For the text-containing cell, return its midpoint in (x, y) coordinate format. 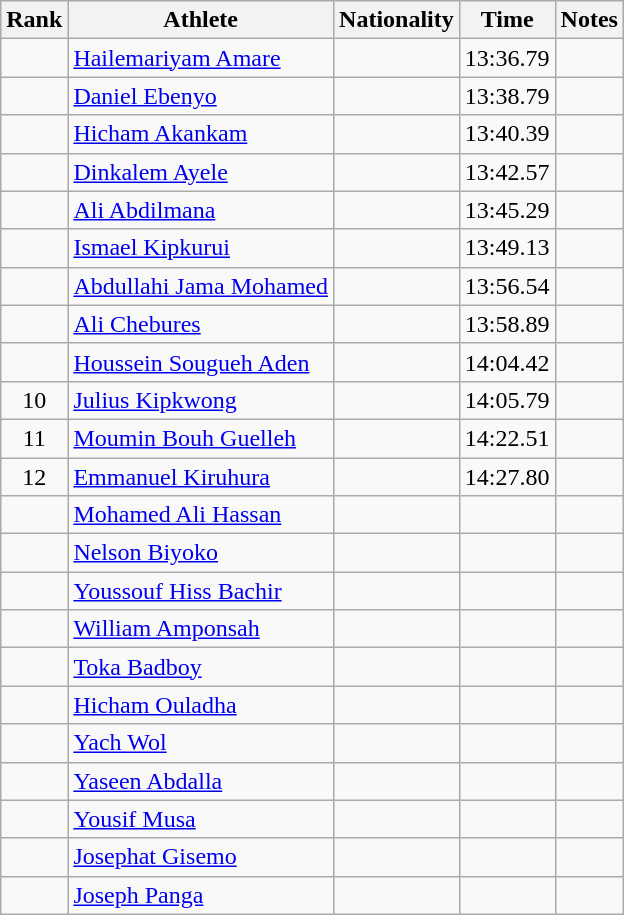
Joseph Panga (201, 895)
13:38.79 (507, 96)
Daniel Ebenyo (201, 96)
Ali Abdilmana (201, 210)
12 (34, 477)
Ali Chebures (201, 324)
Yousif Musa (201, 819)
14:22.51 (507, 438)
13:45.29 (507, 210)
William Amponsah (201, 629)
13:56.54 (507, 286)
Nelson Biyoko (201, 553)
Hicham Ouladha (201, 705)
Hailemariyam Amare (201, 58)
Toka Badboy (201, 667)
Yaseen Abdalla (201, 781)
14:27.80 (507, 477)
Josephat Gisemo (201, 857)
Rank (34, 20)
Julius Kipkwong (201, 400)
11 (34, 438)
Athlete (201, 20)
Notes (589, 20)
13:58.89 (507, 324)
Dinkalem Ayele (201, 172)
14:05.79 (507, 400)
Yach Wol (201, 743)
Abdullahi Jama Mohamed (201, 286)
Ismael Kipkurui (201, 248)
13:36.79 (507, 58)
Mohamed Ali Hassan (201, 515)
13:40.39 (507, 134)
Houssein Sougueh Aden (201, 362)
Youssouf Hiss Bachir (201, 591)
Emmanuel Kiruhura (201, 477)
Moumin Bouh Guelleh (201, 438)
10 (34, 400)
14:04.42 (507, 362)
Time (507, 20)
13:42.57 (507, 172)
Hicham Akankam (201, 134)
13:49.13 (507, 248)
Nationality (397, 20)
